Determine the (x, y) coordinate at the center of the cell enclosing the given text.  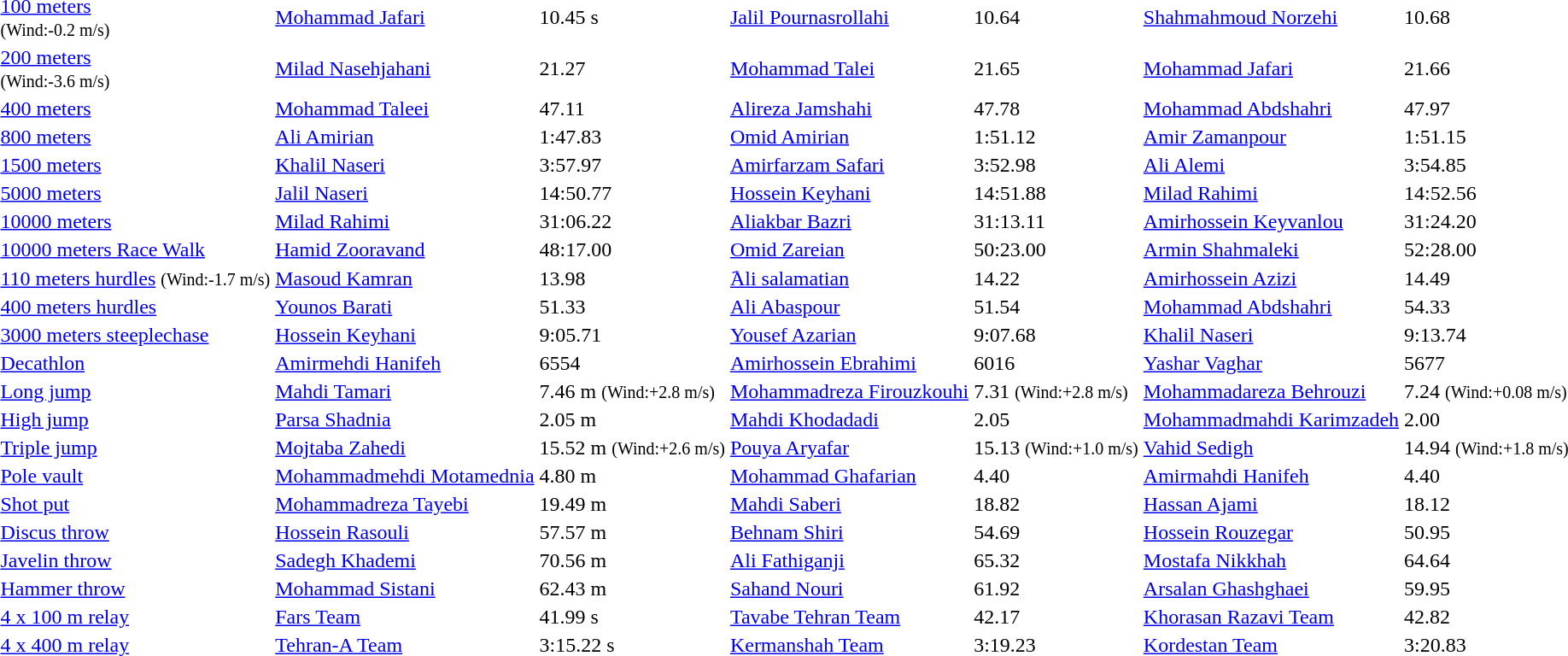
Ali Abaspour (849, 307)
14:51.88 (1056, 193)
61.92 (1056, 589)
15.13 (Wind:+1.0 m/s) (1056, 448)
Fars Team (405, 618)
Omid Zareian (849, 249)
7.46 m (Wind:+2.8 m/s) (632, 392)
54.69 (1056, 532)
Yousef Azarian (849, 336)
Tavabe Tehran Team (849, 618)
31:13.11 (1056, 221)
Parsa Shadnia (405, 419)
Younos Barati (405, 307)
Mohammadreza Firouzkouhi (849, 392)
Jalil Naseri (405, 193)
Mohammad Talei (849, 68)
Mohammadreza Tayebi (405, 505)
4.80 m (632, 476)
7.31 (Wind:+2.8 m/s) (1056, 392)
Aliakbar Bazri (849, 221)
51.33 (632, 307)
48:17.00 (632, 249)
Hossein Rouzegar (1271, 532)
Mohammad Sistani (405, 589)
Hassan Ajami (1271, 505)
َAli salamatian (849, 278)
3:52.98 (1056, 165)
65.32 (1056, 561)
57.57 m (632, 532)
Mahdi Saberi (849, 505)
Sahand Nouri (849, 589)
Ali Fathiganji (849, 561)
Mostafa Nikkhah (1271, 561)
51.54 (1056, 307)
42.17 (1056, 618)
6016 (1056, 363)
Pouya Aryafar (849, 448)
2.05 (1056, 419)
Alireza Jamshahi (849, 108)
19.49 m (632, 505)
1:51.12 (1056, 137)
Mohammadmahdi Karimzadeh (1271, 419)
Mohammad Taleei (405, 108)
47.78 (1056, 108)
13.98 (632, 278)
Amirfarzam Safari (849, 165)
18.82 (1056, 505)
Vahid Sedigh (1271, 448)
Omid Amirian (849, 137)
9:05.71 (632, 336)
47.11 (632, 108)
Amirmahdi Hanifeh (1271, 476)
Milad Nasehjahani (405, 68)
Masoud Kamran (405, 278)
31:06.22 (632, 221)
Mahdi Khodadadi (849, 419)
Behnam Shiri (849, 532)
4.40 (1056, 476)
21.65 (1056, 68)
70.56 m (632, 561)
Amir Zamanpour (1271, 137)
41.99 s (632, 618)
Mojtaba Zahedi (405, 448)
Ali Amirian (405, 137)
62.43 m (632, 589)
Mahdi Tamari (405, 392)
2.05 m (632, 419)
6554 (632, 363)
14.22 (1056, 278)
Sadegh Khademi (405, 561)
Amirhossein Azizi (1271, 278)
Mohammadareza Behrouzi (1271, 392)
Ali Alemi (1271, 165)
9:07.68 (1056, 336)
21.27 (632, 68)
Hamid Zooravand (405, 249)
Armin Shahmaleki (1271, 249)
Amirhossein Keyvanlou (1271, 221)
1:47.83 (632, 137)
15.52 m (Wind:+2.6 m/s) (632, 448)
3:57.97 (632, 165)
Hossein Rasouli (405, 532)
Khorasan Razavi Team (1271, 618)
Mohammad Ghafarian (849, 476)
Arsalan Ghashghaei (1271, 589)
Mohammadmehdi Motamednia (405, 476)
Yashar Vaghar (1271, 363)
14:50.77 (632, 193)
Mohammad Jafari (1271, 68)
Amirhossein Ebrahimi (849, 363)
50:23.00 (1056, 249)
Amirmehdi Hanifeh (405, 363)
